Return the [x, y] coordinate for the center point of the cell that contains the specified text.  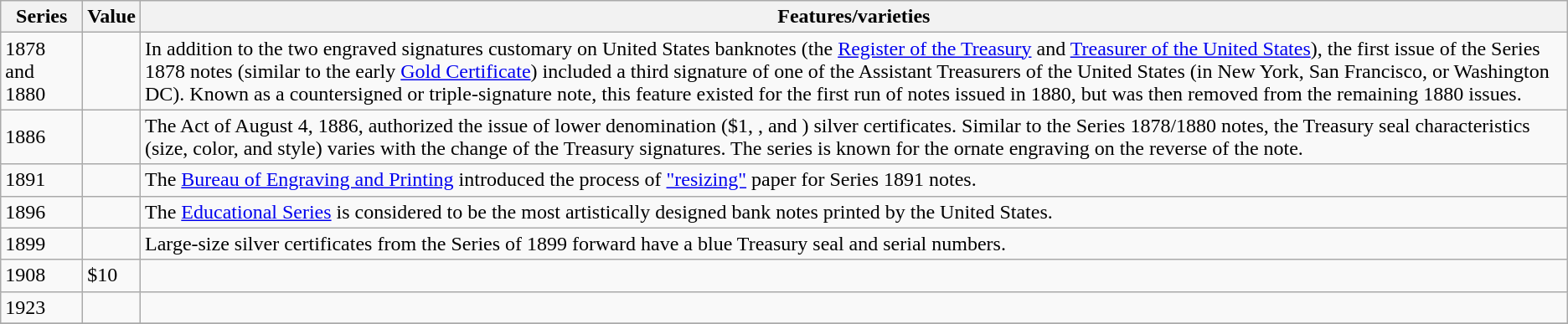
Large-size silver certificates from the Series of 1899 forward have a blue Treasury seal and serial numbers. [854, 244]
The Educational Series is considered to be the most artistically designed bank notes printed by the United States. [854, 212]
Features/varieties [854, 17]
1908 [42, 275]
1896 [42, 212]
1891 [42, 180]
The Bureau of Engraving and Printing introduced the process of "resizing" paper for Series 1891 notes. [854, 180]
$10 [112, 275]
Value [112, 17]
1886 [42, 137]
1878 and 1880 [42, 71]
1923 [42, 307]
1899 [42, 244]
Series [42, 17]
